Output the (X, Y) coordinate of the center of the cell containing the given text.  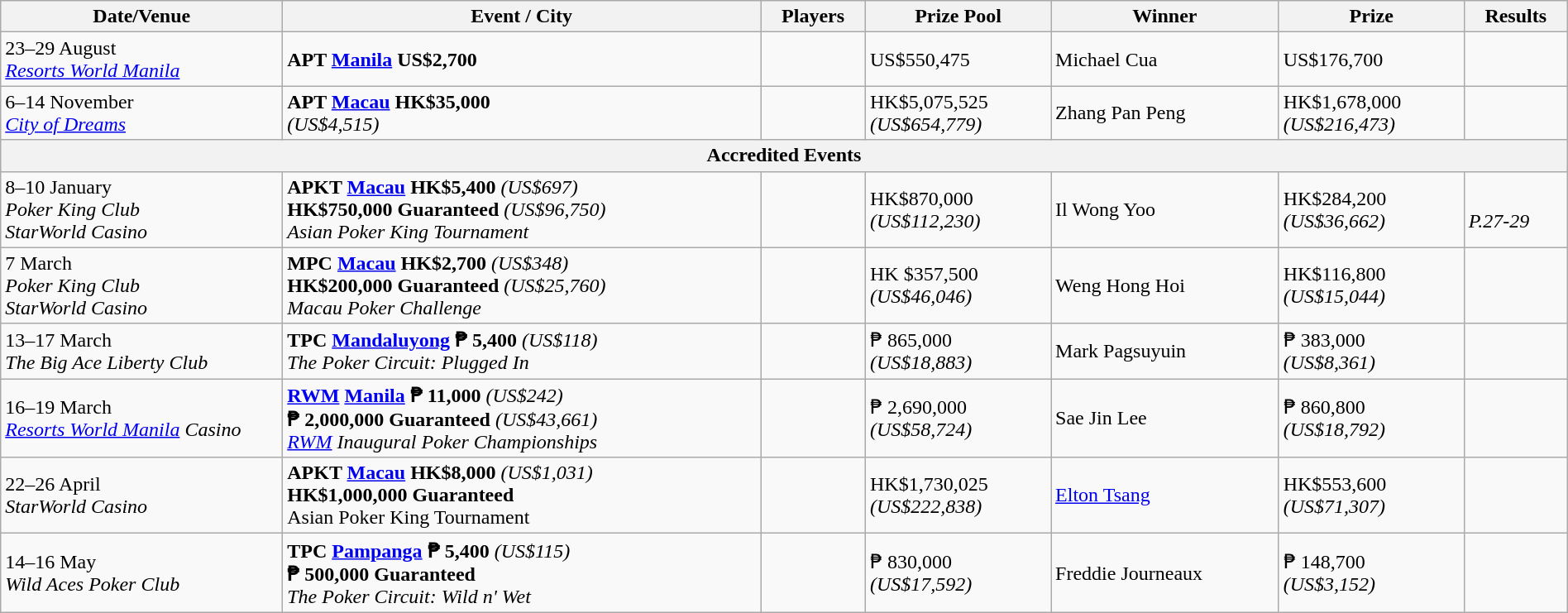
7 MarchPoker King ClubStarWorld Casino (142, 285)
₱ 860,800(US$18,792) (1371, 419)
Zhang Pan Peng (1165, 113)
HK$284,200(US$36,662) (1371, 209)
₱ 830,000(US$17,592) (958, 572)
Event / City (522, 17)
Prize (1371, 17)
Il Wong Yoo (1165, 209)
Weng Hong Hoi (1165, 285)
TPC Pampanga ₱ 5,400 (US$115)₱ 500,000 GuaranteedThe Poker Circuit: Wild n' Wet (522, 572)
HK$1,730,025(US$222,838) (958, 496)
8–10 JanuaryPoker King ClubStarWorld Casino (142, 209)
Sae Jin Lee (1165, 419)
Elton Tsang (1165, 496)
APKT Macau HK$5,400 (US$697)HK$750,000 Guaranteed (US$96,750)Asian Poker King Tournament (522, 209)
HK$116,800(US$15,044) (1371, 285)
Results (1515, 17)
₱ 2,690,000(US$58,724) (958, 419)
APT Manila US$2,700 (522, 60)
HK$5,075,525(US$654,779) (958, 113)
US$176,700 (1371, 60)
13–17 MarchThe Big Ace Liberty Club (142, 351)
HK $357,500(US$46,046) (958, 285)
Date/Venue (142, 17)
₱ 148,700(US$3,152) (1371, 572)
Michael Cua (1165, 60)
HK$870,000(US$112,230) (958, 209)
14–16 MayWild Aces Poker Club (142, 572)
Prize Pool (958, 17)
Players (814, 17)
₱ 865,000(US$18,883) (958, 351)
P.27-29 (1515, 209)
23–29 AugustResorts World Manila (142, 60)
₱ 383,000(US$8,361) (1371, 351)
Mark Pagsuyuin (1165, 351)
MPC Macau HK$2,700 (US$348)HK$200,000 Guaranteed (US$25,760)Macau Poker Challenge (522, 285)
6–14 NovemberCity of Dreams (142, 113)
Winner (1165, 17)
22–26 AprilStarWorld Casino (142, 496)
APT Macau HK$35,000(US$4,515) (522, 113)
US$550,475 (958, 60)
TPC Mandaluyong ₱ 5,400 (US$118)The Poker Circuit: Plugged In (522, 351)
HK$1,678,000(US$216,473) (1371, 113)
HK$553,600(US$71,307) (1371, 496)
APKT Macau HK$8,000 (US$1,031)HK$1,000,000 GuaranteedAsian Poker King Tournament (522, 496)
RWM Manila ₱ 11,000 (US$242)₱ 2,000,000 Guaranteed (US$43,661)RWM Inaugural Poker Championships (522, 419)
Accredited Events (784, 156)
16–19 MarchResorts World Manila Casino (142, 419)
Freddie Journeaux (1165, 572)
